Extract the (x, y) coordinate from the center of the cell holding the provided text.  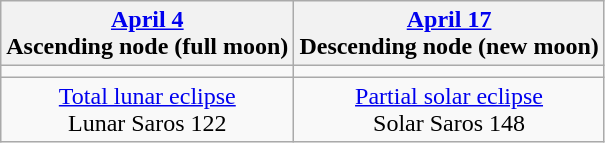
Total lunar eclipseLunar Saros 122 (148, 110)
April 4Ascending node (full moon) (148, 34)
Partial solar eclipseSolar Saros 148 (449, 110)
April 17Descending node (new moon) (449, 34)
